Search for the cell housing the specified text and yield its (X, Y) center coordinate. 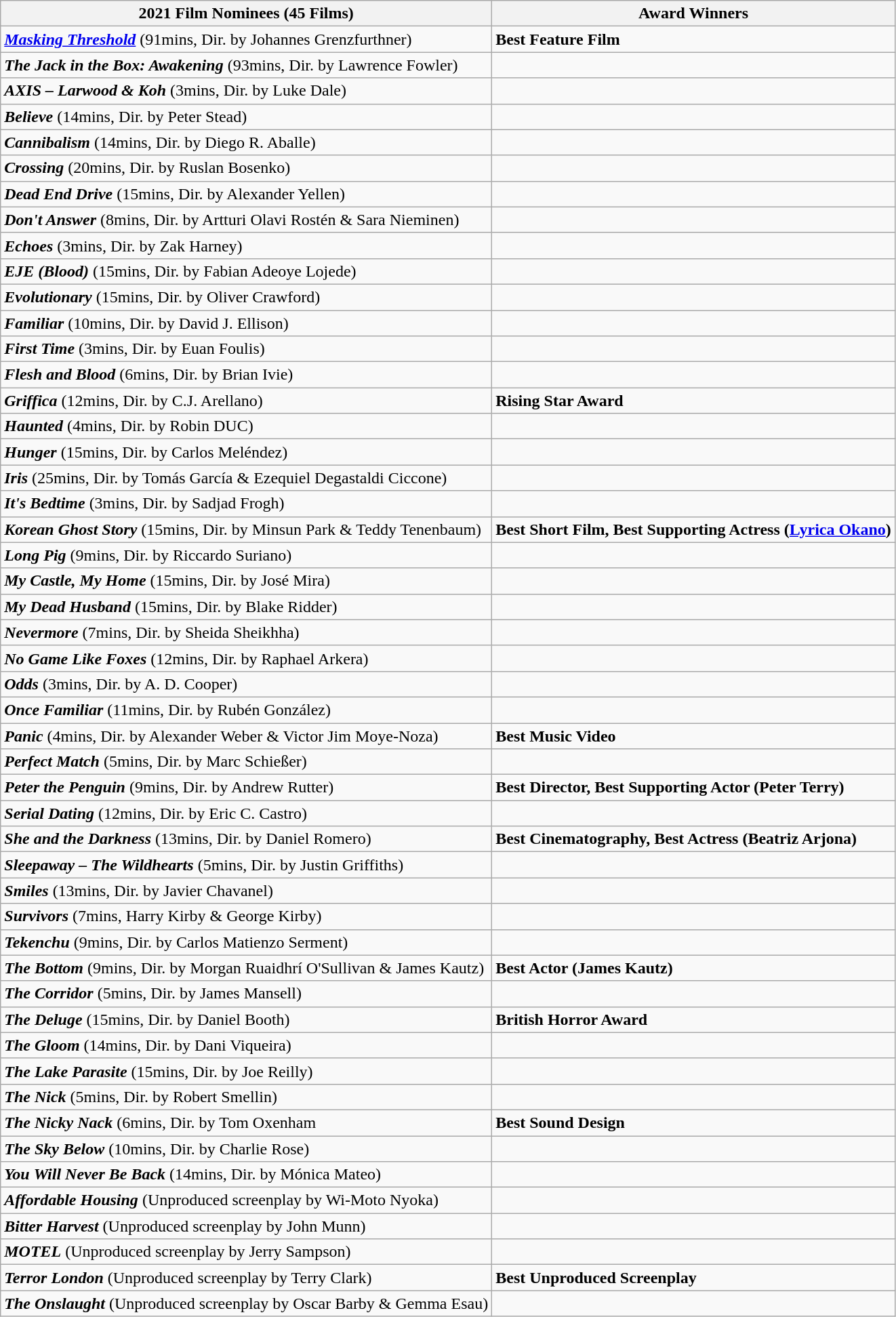
British Horror Award (694, 1019)
The Onslaught (Unproduced screenplay by Oscar Barby & Gemma Esau) (247, 1303)
Best Cinematography, Best Actress (Beatriz Arjona) (694, 839)
Best Unproduced Screenplay (694, 1278)
Best Actor (James Kautz) (694, 968)
You Will Never Be Back (14mins, Dir. by Mónica Mateo) (247, 1175)
The Nick (5mins, Dir. by Robert Smellin) (247, 1097)
Iris (25mins, Dir. by Tomás García & Ezequiel Degastaldi Ciccone) (247, 478)
Griffica (12mins, Dir. by C.J. Arellano) (247, 401)
Crossing (20mins, Dir. by Ruslan Bosenko) (247, 168)
MOTEL (Unproduced screenplay by Jerry Sampson) (247, 1252)
Panic (4mins, Dir. by Alexander Weber & Victor Jim Moye-Noza) (247, 735)
Terror London (Unproduced screenplay by Terry Clark) (247, 1278)
Evolutionary (15mins, Dir. by Oliver Crawford) (247, 297)
The Lake Parasite (15mins, Dir. by Joe Reilly) (247, 1071)
Best Sound Design (694, 1122)
The Nicky Nack (6mins, Dir. by Tom Oxenham (247, 1122)
She and the Darkness (13mins, Dir. by Daniel Romero) (247, 839)
AXIS – Larwood & Koh (3mins, Dir. by Luke Dale) (247, 91)
The Corridor (5mins, Dir. by James Mansell) (247, 994)
Masking Threshold (91mins, Dir. by Johannes Grenzfurthner) (247, 39)
Peter the Penguin (9mins, Dir. by Andrew Rutter) (247, 788)
Best Music Video (694, 735)
Nevermore (7mins, Dir. by Sheida Sheikhha) (247, 632)
My Castle, My Home (15mins, Dir. by José Mira) (247, 581)
The Jack in the Box: Awakening (93mins, Dir. by Lawrence Fowler) (247, 65)
Haunted (4mins, Dir. by Robin DUC) (247, 426)
Long Pig (9mins, Dir. by Riccardo Suriano) (247, 555)
Don't Answer (8mins, Dir. by Artturi Olavi Rostén & Sara Nieminen) (247, 220)
Cannibalism (14mins, Dir. by Diego R. Aballe) (247, 142)
Odds (3mins, Dir. by A. D. Cooper) (247, 684)
Survivors (7mins, Harry Kirby & George Kirby) (247, 916)
2021 Film Nominees (45 Films) (247, 14)
It's Bedtime (3mins, Dir. by Sadjad Frogh) (247, 504)
Sleepaway – The Wildhearts (5mins, Dir. by Justin Griffiths) (247, 865)
Korean Ghost Story (15mins, Dir. by Minsun Park & Teddy Tenenbaum) (247, 529)
No Game Like Foxes (12mins, Dir. by Raphael Arkera) (247, 658)
Perfect Match (5mins, Dir. by Marc Schießer) (247, 762)
First Time (3mins, Dir. by Euan Foulis) (247, 349)
Best Director, Best Supporting Actor (Peter Terry) (694, 788)
Smiles (13mins, Dir. by Javier Chavanel) (247, 891)
My Dead Husband (15mins, Dir. by Blake Ridder) (247, 607)
EJE (Blood) (15mins, Dir. by Fabian Adeoye Lojede) (247, 271)
Echoes (3mins, Dir. by Zak Harney) (247, 245)
Best Feature Film (694, 39)
Best Short Film, Best Supporting Actress (Lyrica Okano) (694, 529)
Bitter Harvest (Unproduced screenplay by John Munn) (247, 1226)
Rising Star Award (694, 401)
The Deluge (15mins, Dir. by Daniel Booth) (247, 1019)
Serial Dating (12mins, Dir. by Eric C. Castro) (247, 813)
Once Familiar (11mins, Dir. by Rubén González) (247, 710)
The Gloom (14mins, Dir. by Dani Viqueira) (247, 1045)
The Sky Below (10mins, Dir. by Charlie Rose) (247, 1149)
Flesh and Blood (6mins, Dir. by Brian Ivie) (247, 375)
Hunger (15mins, Dir. by Carlos Meléndez) (247, 452)
Tekenchu (9mins, Dir. by Carlos Matienzo Serment) (247, 942)
Affordable Housing (Unproduced screenplay by Wi-Moto Nyoka) (247, 1200)
Familiar (10mins, Dir. by David J. Ellison) (247, 323)
Dead End Drive (15mins, Dir. by Alexander Yellen) (247, 194)
Award Winners (694, 14)
The Bottom (9mins, Dir. by Morgan Ruaidhrí O'Sullivan & James Kautz) (247, 968)
Believe (14mins, Dir. by Peter Stead) (247, 117)
